Identify which cell holds the provided text, then report its [x, y] central coordinate. 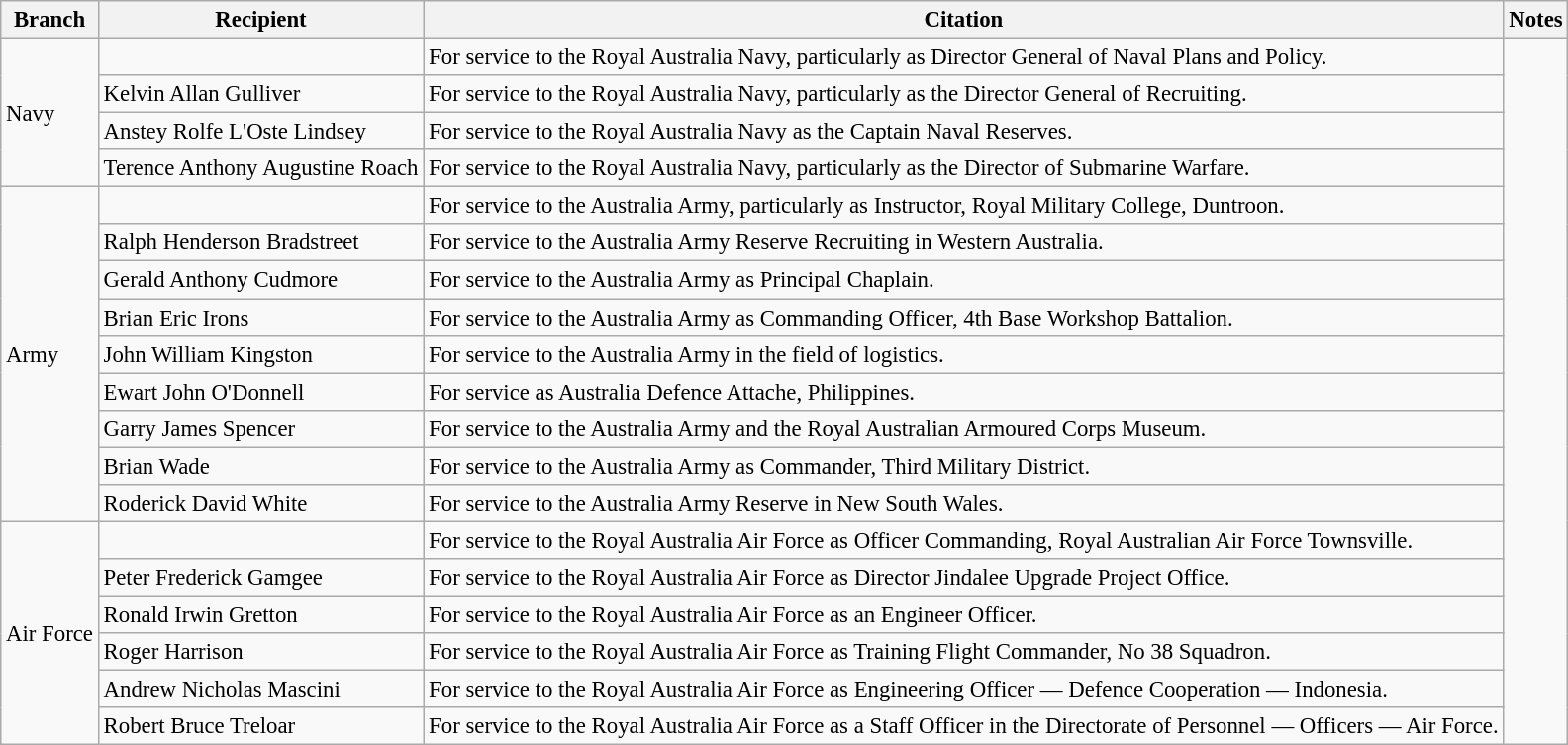
For service to the Royal Australia Air Force as a Staff Officer in the Directorate of Personnel — Officers — Air Force. [964, 726]
John William Kingston [260, 354]
For service to the Royal Australia Air Force as Director Jindalee Upgrade Project Office. [964, 578]
Navy [49, 113]
Gerald Anthony Cudmore [260, 280]
Robert Bruce Treloar [260, 726]
Ralph Henderson Bradstreet [260, 242]
For service to the Royal Australia Air Force as Engineering Officer — Defence Cooperation — Indonesia. [964, 690]
For service to the Royal Australia Air Force as an Engineer Officer. [964, 614]
Notes [1536, 20]
For service to the Royal Australia Navy as the Captain Naval Reserves. [964, 132]
Kelvin Allan Gulliver [260, 94]
Branch [49, 20]
For service to the Australia Army Reserve in New South Wales. [964, 504]
Andrew Nicholas Mascini [260, 690]
Roderick David White [260, 504]
For service to the Australia Army, particularly as Instructor, Royal Military College, Duntroon. [964, 206]
For service to the Royal Australia Air Force as Officer Commanding, Royal Australian Air Force Townsville. [964, 540]
Ewart John O'Donnell [260, 392]
For service to the Royal Australia Navy, particularly as Director General of Naval Plans and Policy. [964, 57]
For service to the Australia Army as Commanding Officer, 4th Base Workshop Battalion. [964, 318]
For service to the Australia Army in the field of logistics. [964, 354]
Army [49, 354]
For service to the Royal Australia Navy, particularly as the Director of Submarine Warfare. [964, 168]
For service to the Australia Army and the Royal Australian Armoured Corps Museum. [964, 428]
For service to the Royal Australia Air Force as Training Flight Commander, No 38 Squadron. [964, 652]
For service to the Australia Army Reserve Recruiting in Western Australia. [964, 242]
For service to the Australia Army as Commander, Third Military District. [964, 466]
Air Force [49, 633]
Peter Frederick Gamgee [260, 578]
Brian Wade [260, 466]
Citation [964, 20]
Roger Harrison [260, 652]
Recipient [260, 20]
Garry James Spencer [260, 428]
For service as Australia Defence Attache, Philippines. [964, 392]
Terence Anthony Augustine Roach [260, 168]
For service to the Royal Australia Navy, particularly as the Director General of Recruiting. [964, 94]
Anstey Rolfe L'Oste Lindsey [260, 132]
Brian Eric Irons [260, 318]
Ronald Irwin Gretton [260, 614]
For service to the Australia Army as Principal Chaplain. [964, 280]
